Identify which cell holds the provided text, then report its (X, Y) central coordinate. 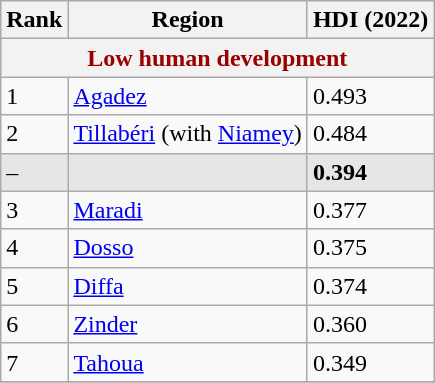
Tillabéri (with Niamey) (188, 134)
1 (34, 96)
7 (34, 362)
0.375 (370, 248)
Diffa (188, 286)
HDI (2022) (370, 20)
4 (34, 248)
3 (34, 210)
Agadez (188, 96)
2 (34, 134)
0.484 (370, 134)
0.374 (370, 286)
– (34, 172)
Rank (34, 20)
0.493 (370, 96)
Dosso (188, 248)
Region (188, 20)
Low human development (218, 58)
Maradi (188, 210)
Tahoua (188, 362)
0.394 (370, 172)
0.360 (370, 324)
6 (34, 324)
0.377 (370, 210)
0.349 (370, 362)
Zinder (188, 324)
5 (34, 286)
